Detect which cell encompasses the target text, then output its (x, y) center coordinate. 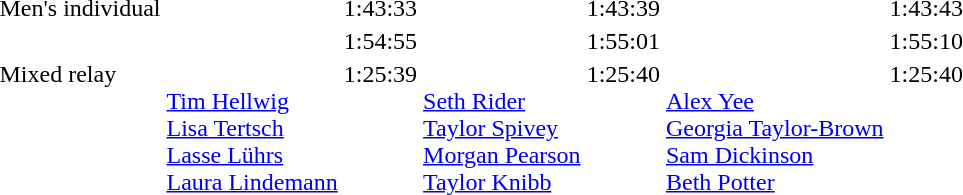
1:55:01 (623, 41)
1:54:55 (380, 41)
